Search for the cell housing the specified text and yield its (x, y) center coordinate. 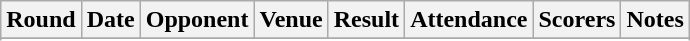
Scorers (577, 20)
Notes (655, 20)
Date (110, 20)
Opponent (197, 20)
Venue (291, 20)
Attendance (469, 20)
Round (41, 20)
Result (366, 20)
